Identify which cell holds the provided text, then report its [X, Y] central coordinate. 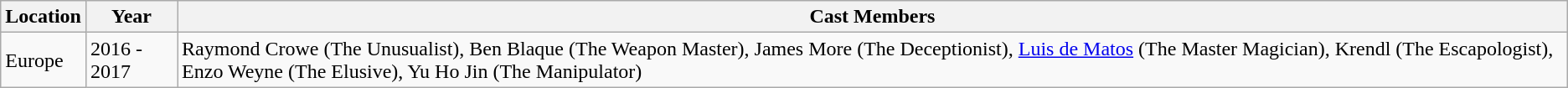
Europe [44, 60]
Cast Members [873, 17]
2016 - 2017 [131, 60]
Location [44, 17]
Year [131, 17]
